Return (X, Y) of the center of cell containing provided text 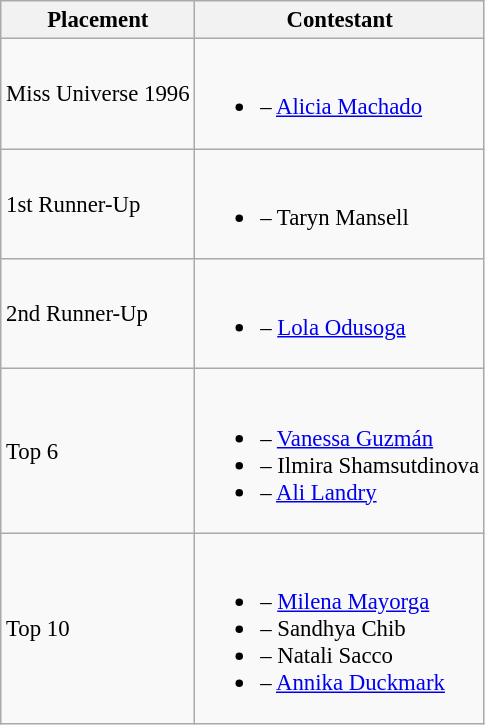
– Vanessa Guzmán – Ilmira Shamsutdinova – Ali Landry (340, 451)
– Alicia Machado (340, 94)
Top 10 (98, 628)
Top 6 (98, 451)
2nd Runner-Up (98, 314)
– Lola Odusoga (340, 314)
– Taryn Mansell (340, 204)
Contestant (340, 20)
Miss Universe 1996 (98, 94)
– Milena Mayorga – Sandhya Chib – Natali Sacco – Annika Duckmark (340, 628)
Placement (98, 20)
1st Runner-Up (98, 204)
